Locate the cell with the specified text and output its [X, Y] center coordinate. 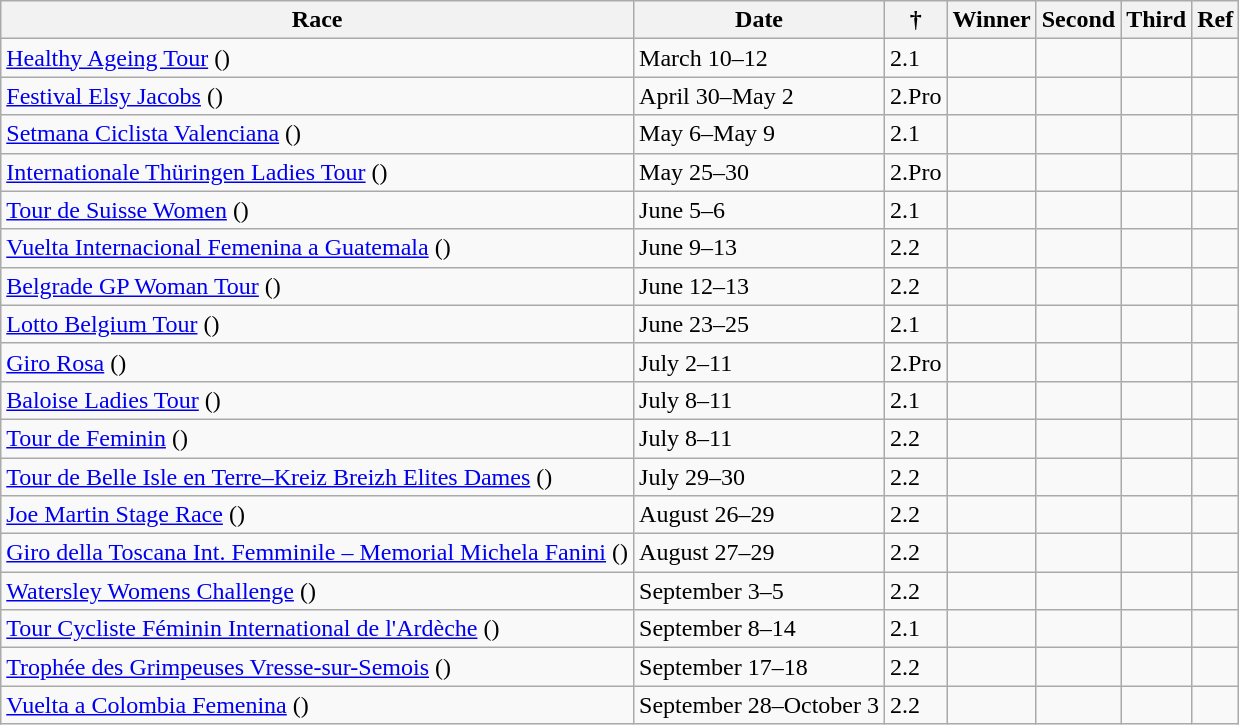
May 6–May 9 [760, 134]
Giro della Toscana Int. Femminile – Memorial Michela Fanini () [318, 553]
† [916, 20]
Ref [1216, 20]
April 30–May 2 [760, 96]
September 8–14 [760, 629]
Vuelta a Colombia Femenina () [318, 705]
Race [318, 20]
March 10–12 [760, 58]
Watersley Womens Challenge () [318, 591]
September 28–October 3 [760, 705]
Tour de Suisse Women () [318, 210]
Tour Cycliste Féminin International de l'Ardèche () [318, 629]
Internationale Thüringen Ladies Tour () [318, 172]
June 12–13 [760, 286]
August 27–29 [760, 553]
Lotto Belgium Tour () [318, 324]
July 29–30 [760, 477]
Giro Rosa () [318, 362]
September 3–5 [760, 591]
September 17–18 [760, 667]
July 2–11 [760, 362]
August 26–29 [760, 515]
Winner [992, 20]
Second [1078, 20]
Joe Martin Stage Race () [318, 515]
Belgrade GP Woman Tour () [318, 286]
Healthy Ageing Tour () [318, 58]
June 23–25 [760, 324]
Tour de Feminin () [318, 438]
June 9–13 [760, 248]
Setmana Ciclista Valenciana () [318, 134]
Festival Elsy Jacobs () [318, 96]
Tour de Belle Isle en Terre–Kreiz Breizh Elites Dames () [318, 477]
June 5–6 [760, 210]
Trophée des Grimpeuses Vresse-sur-Semois () [318, 667]
Date [760, 20]
May 25–30 [760, 172]
Baloise Ladies Tour () [318, 400]
Third [1156, 20]
Vuelta Internacional Femenina a Guatemala () [318, 248]
